Extract the (X, Y) coordinate from the center of the cell holding the provided text.  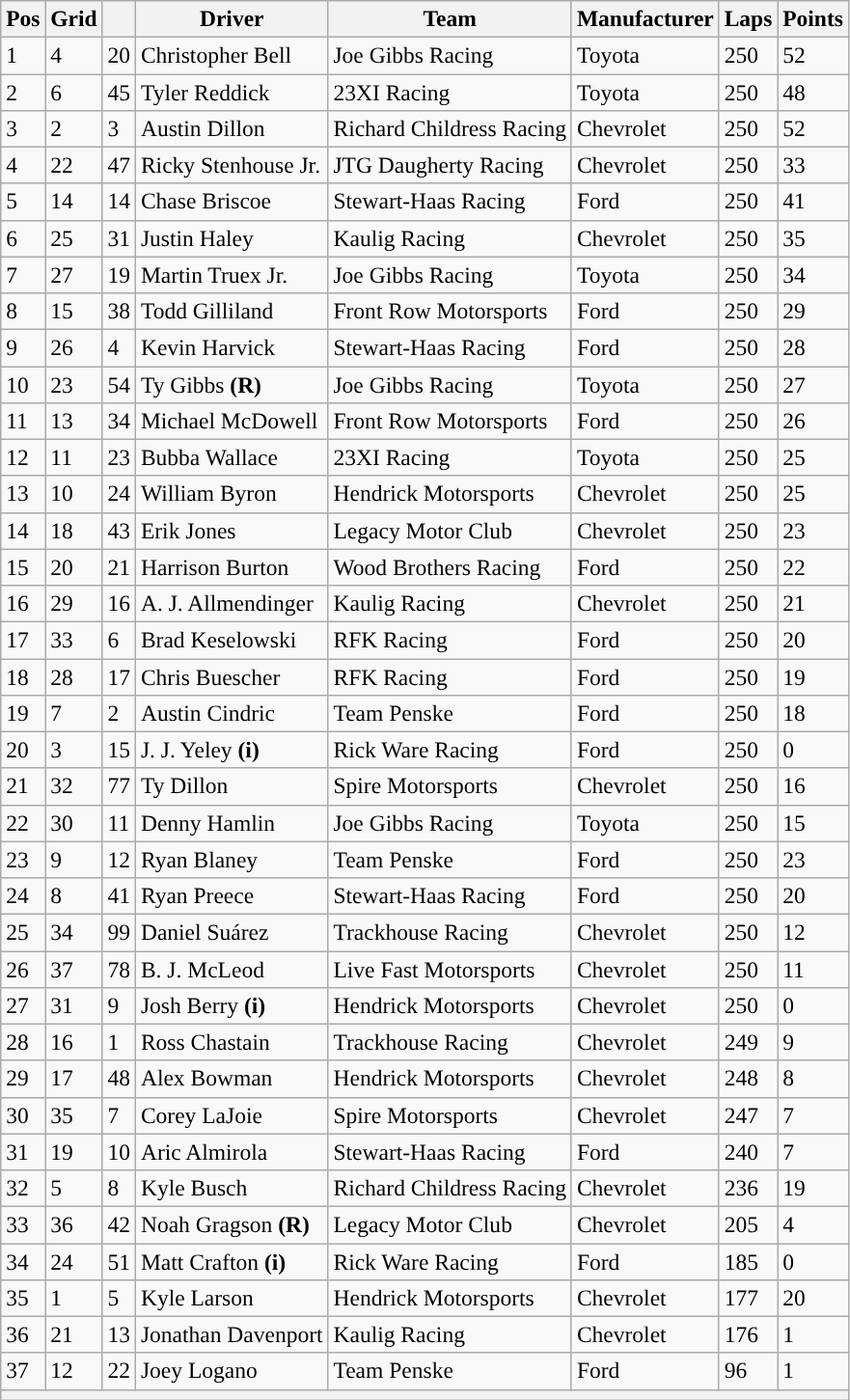
Bubba Wallace (232, 457)
Laps (749, 18)
Brad Keselowski (232, 640)
Ty Gibbs (R) (232, 384)
Erik Jones (232, 531)
Kevin Harvick (232, 347)
177 (749, 1298)
43 (119, 531)
Ross Chastain (232, 1042)
Pos (23, 18)
Kyle Larson (232, 1298)
47 (119, 165)
236 (749, 1188)
Matt Crafton (i) (232, 1261)
Michael McDowell (232, 421)
99 (119, 932)
Live Fast Motorsports (450, 969)
Daniel Suárez (232, 932)
Noah Gragson (R) (232, 1224)
Driver (232, 18)
Points (813, 18)
96 (749, 1371)
Manufacturer (644, 18)
Justin Haley (232, 238)
Tyler Reddick (232, 92)
45 (119, 92)
Josh Berry (i) (232, 1005)
Chase Briscoe (232, 202)
185 (749, 1261)
176 (749, 1334)
B. J. McLeod (232, 969)
Kyle Busch (232, 1188)
248 (749, 1079)
Ryan Preece (232, 895)
Jonathan Davenport (232, 1334)
Martin Truex Jr. (232, 275)
42 (119, 1224)
Aric Almirola (232, 1152)
Team (450, 18)
240 (749, 1152)
77 (119, 786)
Alex Bowman (232, 1079)
249 (749, 1042)
JTG Daugherty Racing (450, 165)
78 (119, 969)
Harrison Burton (232, 567)
Wood Brothers Racing (450, 567)
Chris Buescher (232, 676)
Ricky Stenhouse Jr. (232, 165)
Austin Cindric (232, 713)
Joey Logano (232, 1371)
Austin Dillon (232, 128)
247 (749, 1115)
Ryan Blaney (232, 860)
Denny Hamlin (232, 823)
51 (119, 1261)
Grid (73, 18)
William Byron (232, 494)
Corey LaJoie (232, 1115)
54 (119, 384)
Ty Dillon (232, 786)
J. J. Yeley (i) (232, 750)
38 (119, 311)
Todd Gilliland (232, 311)
205 (749, 1224)
A. J. Allmendinger (232, 603)
Christopher Bell (232, 55)
